Capture the cell that displays the provided text and extract its (x, y) central coordinate. 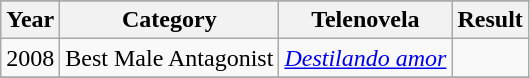
Category (170, 20)
Result (490, 20)
2008 (30, 58)
Telenovela (366, 20)
Best Male Antagonist (170, 58)
Destilando amor (366, 58)
Year (30, 20)
